Search for the cell housing the specified text and yield its [x, y] center coordinate. 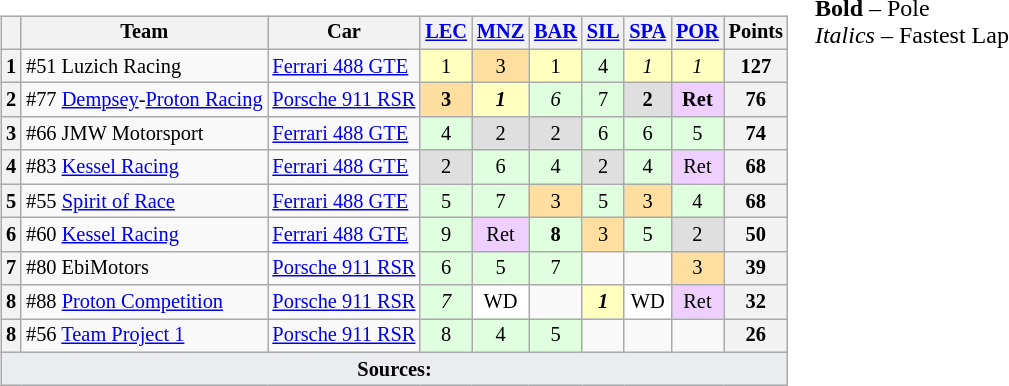
#60 Kessel Racing [144, 235]
127 [756, 66]
Sources: [394, 369]
50 [756, 235]
26 [756, 336]
BAR [556, 33]
SIL [604, 33]
SPA [648, 33]
#66 JMW Motorsport [144, 134]
74 [756, 134]
#83 Kessel Racing [144, 167]
#56 Team Project 1 [144, 336]
32 [756, 302]
Car [344, 33]
#88 Proton Competition [144, 302]
Points [756, 33]
LEC [446, 33]
#80 EbiMotors [144, 268]
9 [446, 235]
Team [144, 33]
76 [756, 100]
#77 Dempsey-Proton Racing [144, 100]
POR [698, 33]
#51 Luzich Racing [144, 66]
39 [756, 268]
#55 Spirit of Race [144, 201]
MNZ [500, 33]
